Identify which cell holds the provided text, then report its (x, y) central coordinate. 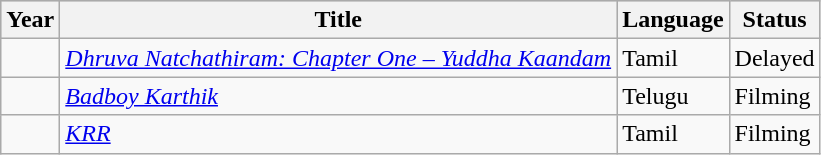
Language (673, 20)
Title (338, 20)
Delayed (774, 58)
Badboy Karthik (338, 96)
KRR (338, 134)
Telugu (673, 96)
Year (30, 20)
Dhruva Natchathiram: Chapter One – Yuddha Kaandam (338, 58)
Status (774, 20)
